Capture the cell that displays the provided text and extract its (X, Y) central coordinate. 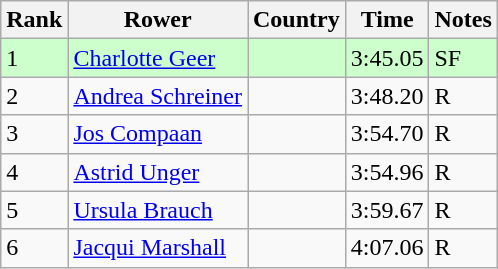
3:45.05 (387, 58)
4 (34, 172)
Rank (34, 20)
5 (34, 210)
Charlotte Geer (158, 58)
Jacqui Marshall (158, 248)
Notes (463, 20)
Astrid Unger (158, 172)
Jos Compaan (158, 134)
1 (34, 58)
Andrea Schreiner (158, 96)
3:48.20 (387, 96)
3:59.67 (387, 210)
Ursula Brauch (158, 210)
Rower (158, 20)
3:54.70 (387, 134)
4:07.06 (387, 248)
6 (34, 248)
3:54.96 (387, 172)
Country (297, 20)
2 (34, 96)
SF (463, 58)
Time (387, 20)
3 (34, 134)
